Output the (X, Y) coordinate of the center of the cell containing the given text.  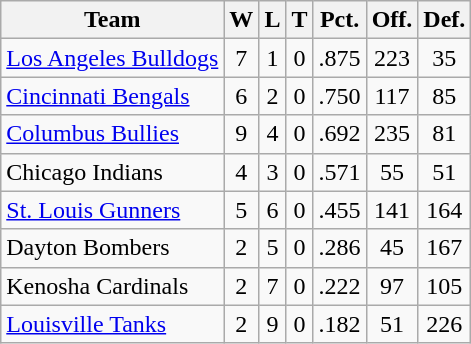
105 (444, 286)
223 (392, 58)
Columbus Bullies (112, 134)
81 (444, 134)
97 (392, 286)
Def. (444, 20)
Dayton Bombers (112, 248)
.750 (340, 96)
.182 (340, 324)
35 (444, 58)
55 (392, 172)
L (272, 20)
141 (392, 210)
Los Angeles Bulldogs (112, 58)
Chicago Indians (112, 172)
Off. (392, 20)
.222 (340, 286)
St. Louis Gunners (112, 210)
.875 (340, 58)
117 (392, 96)
.692 (340, 134)
W (242, 20)
Cincinnati Bengals (112, 96)
3 (272, 172)
85 (444, 96)
235 (392, 134)
Pct. (340, 20)
Team (112, 20)
.571 (340, 172)
.455 (340, 210)
1 (272, 58)
167 (444, 248)
45 (392, 248)
164 (444, 210)
226 (444, 324)
Louisville Tanks (112, 324)
.286 (340, 248)
T (300, 20)
Kenosha Cardinals (112, 286)
